For the text-containing cell, return its midpoint in [X, Y] coordinate format. 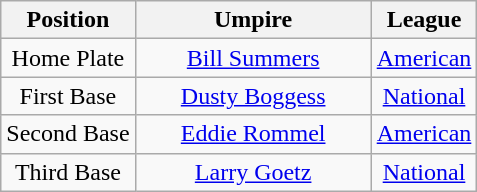
Dusty Boggess [253, 96]
Second Base [68, 134]
Eddie Rommel [253, 134]
First Base [68, 96]
Bill Summers [253, 58]
Home Plate [68, 58]
Third Base [68, 172]
Position [68, 20]
Umpire [253, 20]
League [424, 20]
Larry Goetz [253, 172]
